Search for the cell housing the specified text and yield its (X, Y) center coordinate. 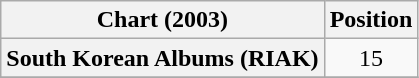
Chart (2003) (162, 20)
Position (371, 20)
15 (371, 58)
South Korean Albums (RIAK) (162, 58)
